Locate the cell with the specified text and output its [X, Y] center coordinate. 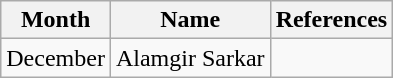
Name [190, 20]
December [56, 58]
Alamgir Sarkar [190, 58]
Month [56, 20]
References [332, 20]
